Output the [X, Y] coordinate of the center of the cell containing the given text.  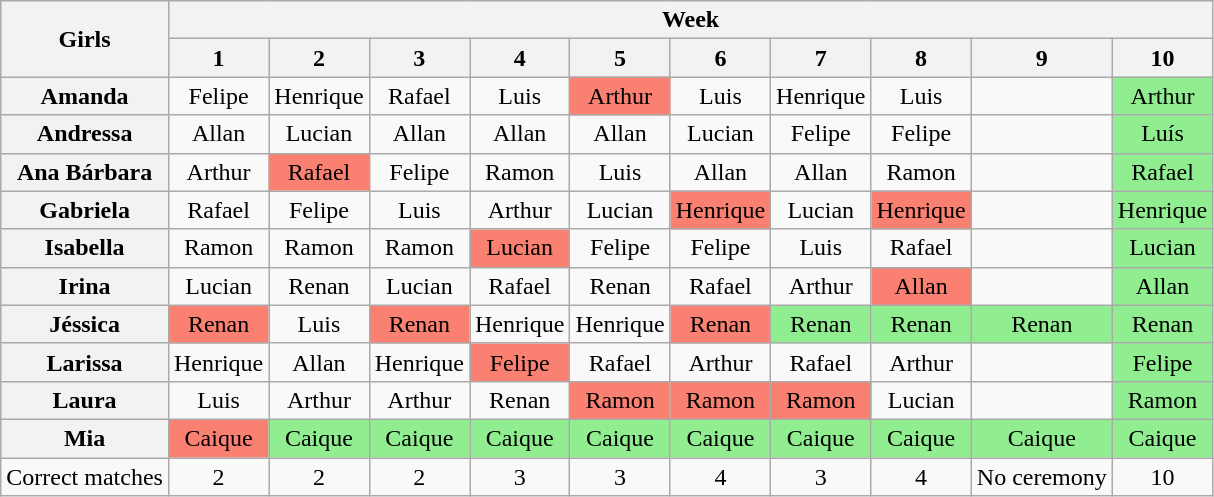
8 [921, 58]
Jéssica [85, 324]
Mia [85, 438]
Girls [85, 39]
Luís [1162, 134]
Correct matches [85, 477]
7 [821, 58]
Gabriela [85, 210]
1 [218, 58]
Laura [85, 400]
Week [690, 20]
9 [1042, 58]
5 [620, 58]
6 [720, 58]
Irina [85, 286]
Isabella [85, 248]
No ceremony [1042, 477]
Ana Bárbara [85, 172]
Andressa [85, 134]
Larissa [85, 362]
Amanda [85, 96]
